Output the [X, Y] coordinate of the center of the cell containing the given text.  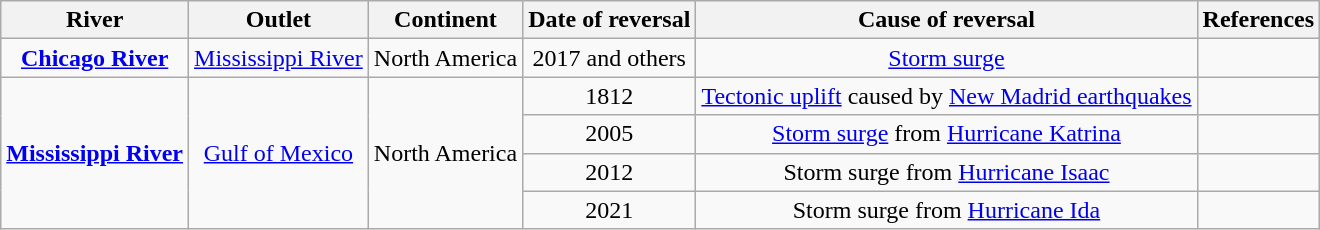
Outlet [279, 20]
Gulf of Mexico [279, 153]
1812 [610, 96]
Tectonic uplift caused by New Madrid earthquakes [946, 96]
2021 [610, 210]
Date of reversal [610, 20]
Storm surge from Hurricane Katrina [946, 134]
2017 and others [610, 58]
Storm surge from Hurricane Isaac [946, 172]
Storm surge [946, 58]
2012 [610, 172]
2005 [610, 134]
River [95, 20]
References [1258, 20]
Cause of reversal [946, 20]
Storm surge from Hurricane Ida [946, 210]
Chicago River [95, 58]
Continent [445, 20]
